Return the [x, y] coordinate for the center point of the cell that contains the specified text.  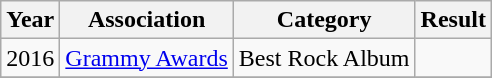
Association [147, 20]
Category [324, 20]
Result [453, 20]
Year [30, 20]
2016 [30, 58]
Grammy Awards [147, 58]
Best Rock Album [324, 58]
